Identify which cell holds the provided text, then report its [X, Y] central coordinate. 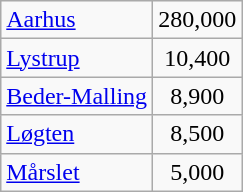
5,000 [198, 172]
Aarhus [77, 20]
10,400 [198, 58]
8,900 [198, 96]
280,000 [198, 20]
Lystrup [77, 58]
Mårslet [77, 172]
Beder-Malling [77, 96]
8,500 [198, 134]
Løgten [77, 134]
